Capture the cell that displays the provided text and extract its (X, Y) central coordinate. 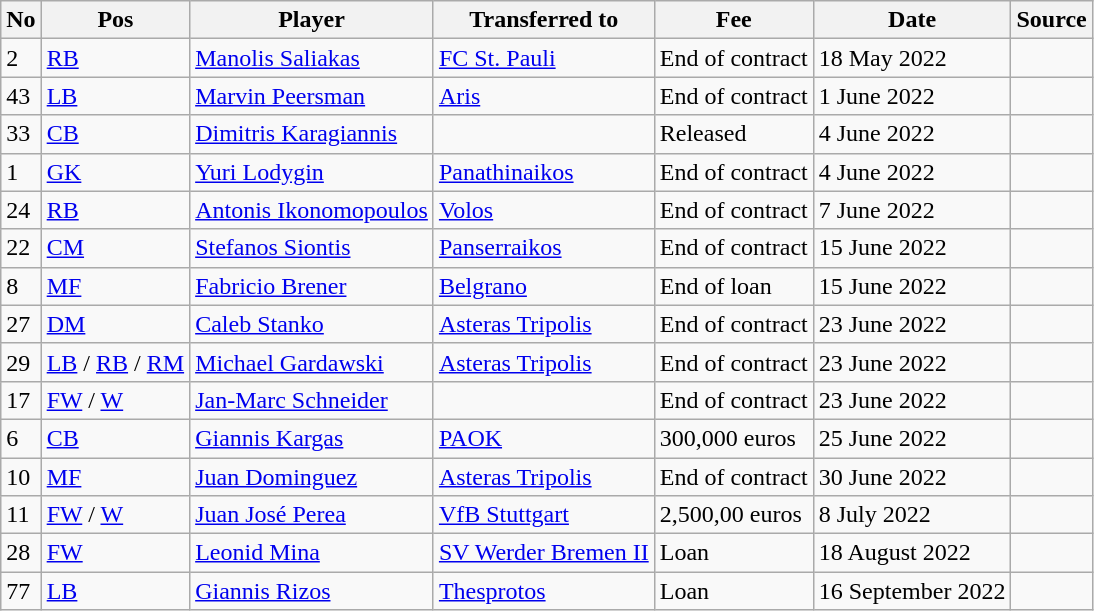
CM (115, 248)
Released (734, 134)
11 (21, 515)
22 (21, 248)
Giannis Kargas (312, 438)
29 (21, 362)
No (21, 20)
2 (21, 58)
End of loan (734, 286)
10 (21, 477)
Panserraikos (544, 248)
27 (21, 324)
16 September 2022 (912, 591)
7 June 2022 (912, 210)
1 June 2022 (912, 96)
LB / RB / RM (115, 362)
Belgrano (544, 286)
DM (115, 324)
18 May 2022 (912, 58)
GK (115, 172)
8 (21, 286)
Fee (734, 20)
Manolis Saliakas (312, 58)
VfB Stuttgart (544, 515)
8 July 2022 (912, 515)
30 June 2022 (912, 477)
PAOK (544, 438)
Source (1052, 20)
Giannis Rizos (312, 591)
Aris (544, 96)
Michael Gardawski (312, 362)
SV Werder Bremen II (544, 553)
Date (912, 20)
Pos (115, 20)
Antonis Ikonomopoulos (312, 210)
77 (21, 591)
300,000 euros (734, 438)
24 (21, 210)
28 (21, 553)
33 (21, 134)
FW (115, 553)
Juan José Perea (312, 515)
Fabricio Brener (312, 286)
FC St. Pauli (544, 58)
Stefanos Siontis (312, 248)
Yuri Lodygin (312, 172)
Transferred to (544, 20)
Juan Dominguez (312, 477)
2,500,00 euros (734, 515)
Player (312, 20)
18 August 2022 (912, 553)
25 June 2022 (912, 438)
Caleb Stanko (312, 324)
Marvin Peersman (312, 96)
Dimitris Karagiannis (312, 134)
1 (21, 172)
Panathinaikos (544, 172)
43 (21, 96)
6 (21, 438)
Volos (544, 210)
Thesprotos (544, 591)
17 (21, 400)
Leonid Mina (312, 553)
Jan-Marc Schneider (312, 400)
